Provide the [X, Y] coordinate of the cell's center where the given text is located.  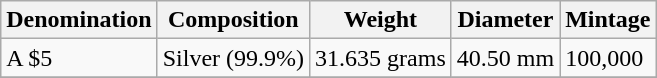
100,000 [608, 58]
Mintage [608, 20]
Denomination [79, 20]
A $5 [79, 58]
Weight [381, 20]
40.50 mm [505, 58]
31.635 grams [381, 58]
Silver (99.9%) [233, 58]
Composition [233, 20]
Diameter [505, 20]
